Identify which cell holds the provided text, then report its [x, y] central coordinate. 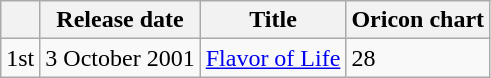
Title [273, 20]
Release date [120, 20]
28 [418, 58]
1st [20, 58]
3 October 2001 [120, 58]
Oricon chart [418, 20]
Flavor of Life [273, 58]
